Scan for the cell matching the given text and deliver its (x, y) coordinate at center. 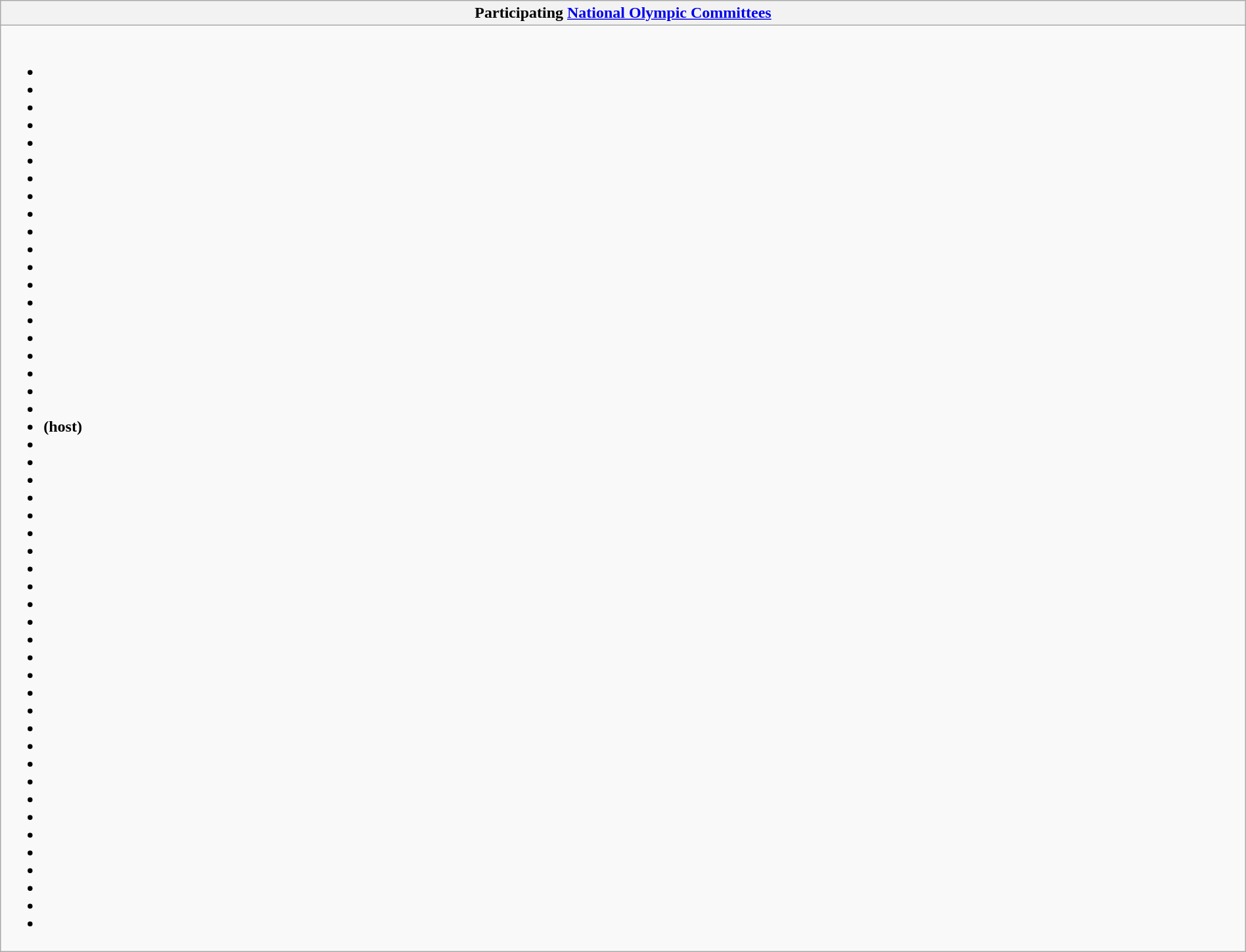
Participating National Olympic Committees (623, 13)
(host) (623, 489)
